Pinpoint the cell where the given text exists, returning its (x, y) midpoint coordinate. 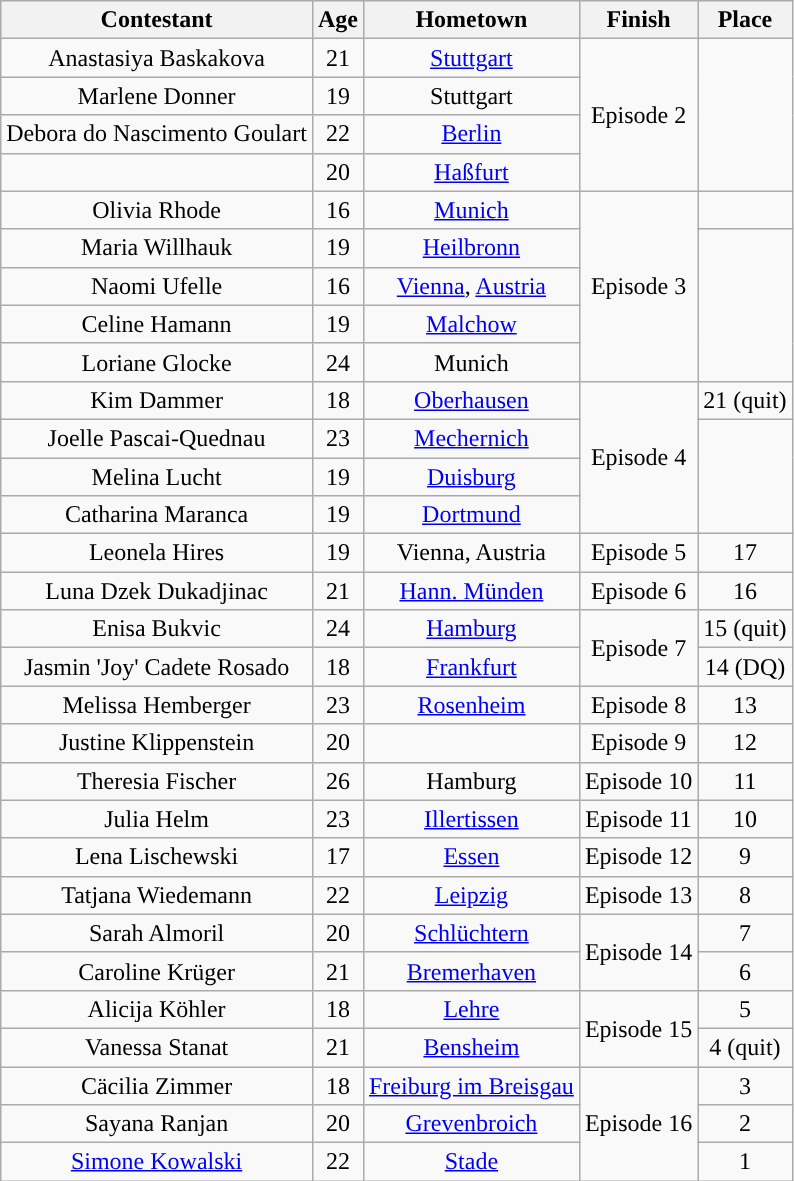
Duisburg (471, 477)
Caroline Krüger (157, 971)
Jasmin 'Joy' Cadete Rosado (157, 667)
Episode 9 (638, 743)
Oberhausen (471, 400)
Episode 5 (638, 553)
Illertissen (471, 819)
Rosenheim (471, 705)
Episode 4 (638, 457)
12 (745, 743)
Celine Hamann (157, 324)
Age (338, 20)
Simone Kowalski (157, 1162)
Schlüchtern (471, 933)
Lehre (471, 1009)
Essen (471, 857)
Place (745, 20)
Episode 16 (638, 1123)
6 (745, 971)
Olivia Rhode (157, 210)
8 (745, 895)
Episode 13 (638, 895)
Dortmund (471, 515)
Episode 8 (638, 705)
Loriane Glocke (157, 362)
Debora do Nascimento Goulart (157, 134)
9 (745, 857)
Stade (471, 1162)
Episode 12 (638, 857)
5 (745, 1009)
4 (quit) (745, 1047)
Grevenbroich (471, 1124)
Episode 3 (638, 286)
Kim Dammer (157, 400)
7 (745, 933)
Melissa Hemberger (157, 705)
Sayana Ranjan (157, 1124)
Lena Lischewski (157, 857)
Tatjana Wiedemann (157, 895)
Episode 11 (638, 819)
Malchow (471, 324)
Episode 2 (638, 115)
Naomi Ufelle (157, 286)
Theresia Fischer (157, 781)
21 (quit) (745, 400)
1 (745, 1162)
Enisa Bukvic (157, 629)
Catharina Maranca (157, 515)
26 (338, 781)
Cäcilia Zimmer (157, 1085)
Luna Dzek Dukadjinac (157, 591)
Episode 10 (638, 781)
Marlene Donner (157, 96)
14 (DQ) (745, 667)
Leonela Hires (157, 553)
Frankfurt (471, 667)
11 (745, 781)
13 (745, 705)
Heilbronn (471, 248)
Anastasiya Baskakova (157, 58)
Mechernich (471, 438)
Berlin (471, 134)
Episode 6 (638, 591)
Maria Willhauk (157, 248)
2 (745, 1124)
Freiburg im Breisgau (471, 1085)
Sarah Almoril (157, 933)
15 (quit) (745, 629)
Episode 14 (638, 952)
Julia Helm (157, 819)
Justine Klippenstein (157, 743)
Vanessa Stanat (157, 1047)
Bensheim (471, 1047)
Haßfurt (471, 172)
Finish (638, 20)
Melina Lucht (157, 477)
3 (745, 1085)
Joelle Pascai-Quednau (157, 438)
Alicija Köhler (157, 1009)
10 (745, 819)
Hann. Münden (471, 591)
Hometown (471, 20)
Leipzig (471, 895)
Contestant (157, 20)
Episode 15 (638, 1028)
Episode 7 (638, 648)
Bremerhaven (471, 971)
